Capture the cell that displays the provided text and extract its [x, y] central coordinate. 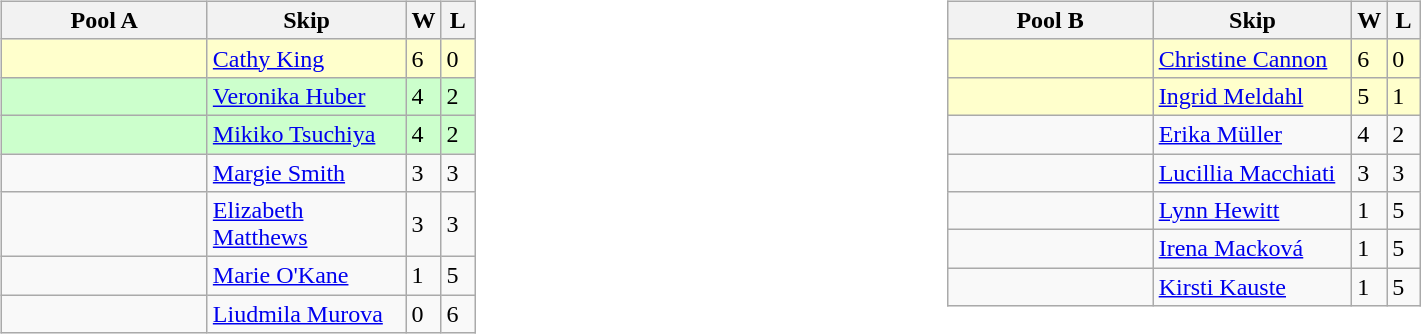
Lynn Hewitt [1252, 211]
Elizabeth Matthews [306, 224]
Christine Cannon [1252, 58]
Ingrid Meldahl [1252, 96]
Erika Müller [1252, 134]
Veronika Huber [306, 96]
Irena Macková [1252, 249]
Cathy King [306, 58]
Mikiko Tsuchiya [306, 134]
Lucillia Macchiati [1252, 173]
Pool B [1050, 20]
Margie Smith [306, 173]
Kirsti Kauste [1252, 287]
Marie O'Kane [306, 276]
Liudmila Murova [306, 314]
Pool A [104, 20]
